Return (x, y) of the center of cell containing provided text 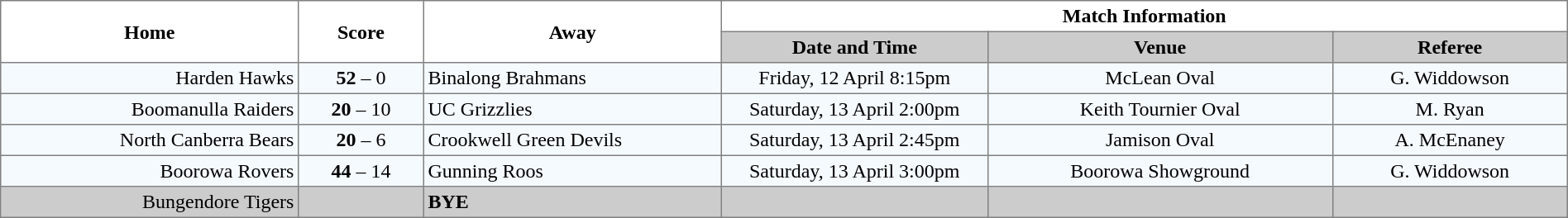
Friday, 12 April 8:15pm (854, 78)
Score (361, 31)
BYE (572, 202)
Saturday, 13 April 2:00pm (854, 109)
McLean Oval (1159, 78)
Harden Hawks (150, 78)
Bungendore Tigers (150, 202)
52 – 0 (361, 78)
Home (150, 31)
North Canberra Bears (150, 140)
A. McEnaney (1450, 140)
M. Ryan (1450, 109)
Venue (1159, 47)
Jamison Oval (1159, 140)
44 – 14 (361, 171)
Date and Time (854, 47)
Away (572, 31)
20 – 10 (361, 109)
UC Grizzlies (572, 109)
Crookwell Green Devils (572, 140)
Saturday, 13 April 2:45pm (854, 140)
Referee (1450, 47)
20 – 6 (361, 140)
Boomanulla Raiders (150, 109)
Gunning Roos (572, 171)
Match Information (1145, 17)
Keith Tournier Oval (1159, 109)
Saturday, 13 April 3:00pm (854, 171)
Boorowa Showground (1159, 171)
Binalong Brahmans (572, 78)
Boorowa Rovers (150, 171)
